Find where the given text appears and provide that cell's center as (X, Y) coordinate. 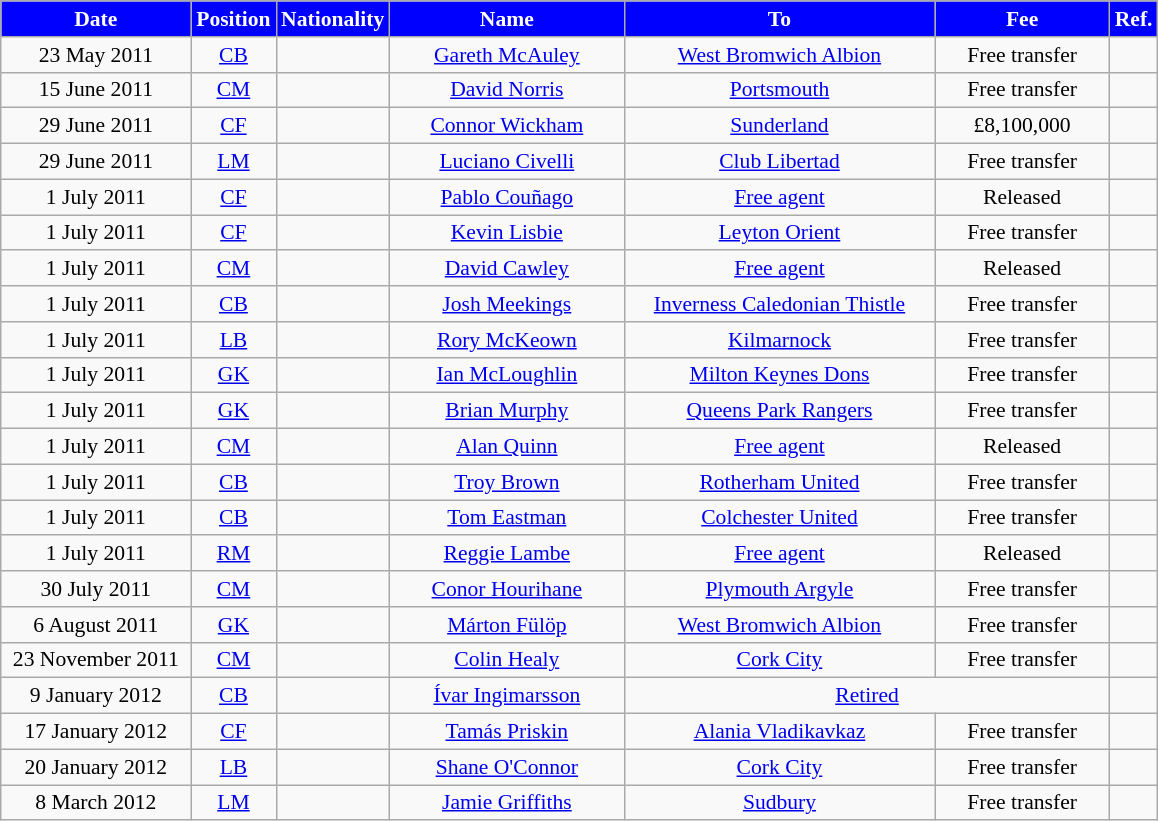
Shane O'Connor (506, 767)
Pablo Couñago (506, 197)
RM (234, 554)
Alan Quinn (506, 447)
9 January 2012 (96, 696)
Josh Meekings (506, 304)
23 November 2011 (96, 660)
Connor Wickham (506, 126)
8 March 2012 (96, 803)
Troy Brown (506, 482)
£8,100,000 (1022, 126)
Colin Healy (506, 660)
Sudbury (779, 803)
Alania Vladikavkaz (779, 732)
Rory McKeown (506, 340)
Tamás Priskin (506, 732)
Jamie Griffiths (506, 803)
Position (234, 19)
Rotherham United (779, 482)
Kevin Lisbie (506, 233)
Kilmarnock (779, 340)
Name (506, 19)
Reggie Lambe (506, 554)
Plymouth Argyle (779, 589)
Leyton Orient (779, 233)
David Norris (506, 90)
Conor Hourihane (506, 589)
Tom Eastman (506, 518)
David Cawley (506, 269)
Ívar Ingimarsson (506, 696)
Queens Park Rangers (779, 411)
Brian Murphy (506, 411)
Luciano Civelli (506, 162)
Colchester United (779, 518)
17 January 2012 (96, 732)
15 June 2011 (96, 90)
Portsmouth (779, 90)
Club Libertad (779, 162)
Gareth McAuley (506, 55)
6 August 2011 (96, 625)
Retired (866, 696)
Fee (1022, 19)
Date (96, 19)
30 July 2011 (96, 589)
To (779, 19)
Nationality (332, 19)
Inverness Caledonian Thistle (779, 304)
Milton Keynes Dons (779, 375)
Márton Fülöp (506, 625)
Ref. (1134, 19)
Sunderland (779, 126)
Ian McLoughlin (506, 375)
20 January 2012 (96, 767)
23 May 2011 (96, 55)
